Capture the cell that displays the provided text and extract its [X, Y] central coordinate. 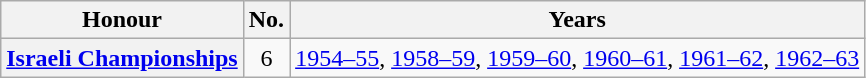
1954–55, 1958–59, 1959–60, 1960–61, 1961–62, 1962–63 [578, 58]
No. [266, 20]
Israeli Championships [122, 58]
6 [266, 58]
Honour [122, 20]
Years [578, 20]
